Find where the given text appears and provide that cell's center as (x, y) coordinate. 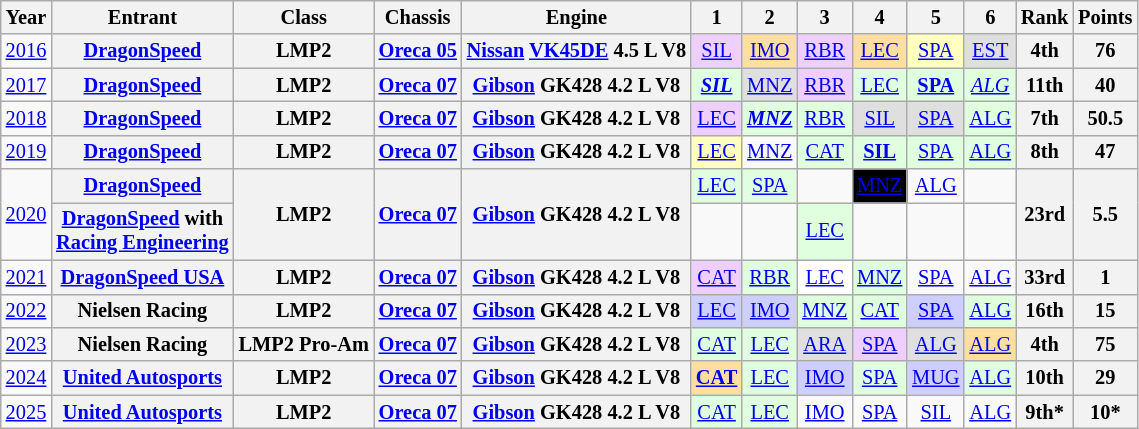
3 (824, 17)
5 (936, 17)
Nissan VK45DE 4.5 L V8 (576, 51)
Entrant (142, 17)
9th* (1044, 412)
6 (990, 17)
4 (880, 17)
10th (1044, 378)
50.5 (1105, 118)
23rd (1044, 214)
2020 (26, 214)
2017 (26, 85)
29 (1105, 378)
11th (1044, 85)
2023 (26, 344)
LMP2 Pro-Am (304, 344)
33rd (1044, 277)
2025 (26, 412)
ARA (824, 344)
2018 (26, 118)
2016 (26, 51)
Chassis (418, 17)
2022 (26, 311)
15 (1105, 311)
40 (1105, 85)
75 (1105, 344)
16th (1044, 311)
7th (1044, 118)
2019 (26, 152)
10* (1105, 412)
Class (304, 17)
MUG (936, 378)
2021 (26, 277)
EST (990, 51)
76 (1105, 51)
47 (1105, 152)
DragonSpeed USA (142, 277)
Oreca 05 (418, 51)
8th (1044, 152)
2 (770, 17)
5.5 (1105, 214)
Rank (1044, 17)
DragonSpeed withRacing Engineering (142, 231)
Engine (576, 17)
Points (1105, 17)
2024 (26, 378)
Year (26, 17)
